Output the (x, y) coordinate of the center of the cell containing the given text.  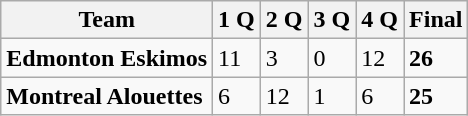
26 (436, 58)
1 (332, 96)
Final (436, 20)
Team (107, 20)
Edmonton Eskimos (107, 58)
25 (436, 96)
3 Q (332, 20)
3 (284, 58)
4 Q (380, 20)
Montreal Alouettes (107, 96)
2 Q (284, 20)
0 (332, 58)
1 Q (237, 20)
11 (237, 58)
